Output the (x, y) coordinate of the center of the cell containing the given text.  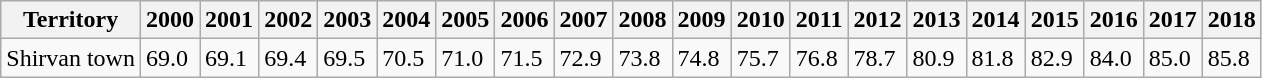
73.8 (642, 58)
2018 (1232, 20)
71.5 (524, 58)
2002 (288, 20)
2000 (170, 20)
2013 (936, 20)
72.9 (584, 58)
2015 (1054, 20)
71.0 (466, 58)
74.8 (702, 58)
69.4 (288, 58)
2009 (702, 20)
2008 (642, 20)
70.5 (406, 58)
2003 (348, 20)
2016 (1114, 20)
75.7 (760, 58)
2005 (466, 20)
78.7 (878, 58)
2004 (406, 20)
80.9 (936, 58)
2010 (760, 20)
Shirvan town (71, 58)
2012 (878, 20)
69.5 (348, 58)
Territory (71, 20)
84.0 (1114, 58)
2011 (819, 20)
85.0 (1172, 58)
69.1 (230, 58)
85.8 (1232, 58)
2014 (996, 20)
81.8 (996, 58)
2007 (584, 20)
82.9 (1054, 58)
76.8 (819, 58)
2017 (1172, 20)
2001 (230, 20)
69.0 (170, 58)
2006 (524, 20)
